Extract the [x, y] coordinate from the center of the cell holding the provided text.  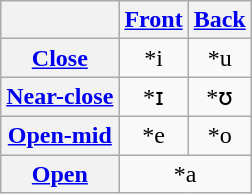
Open [60, 173]
Open-mid [60, 135]
*ɪ [154, 97]
*ʊ [220, 97]
Close [60, 58]
Back [220, 20]
Front [154, 20]
*e [154, 135]
*i [154, 58]
*u [220, 58]
*a [185, 173]
Near-close [60, 97]
*o [220, 135]
